Capture the cell that displays the provided text and extract its (X, Y) central coordinate. 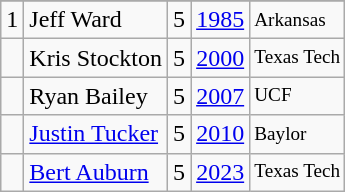
Justin Tucker (96, 134)
Ryan Bailey (96, 96)
Baylor (298, 134)
2000 (220, 58)
UCF (298, 96)
2023 (220, 172)
Kris Stockton (96, 58)
Arkansas (298, 20)
2010 (220, 134)
1 (12, 20)
Bert Auburn (96, 172)
1985 (220, 20)
2007 (220, 96)
Jeff Ward (96, 20)
